Locate the cell with the specified text and output its (x, y) center coordinate. 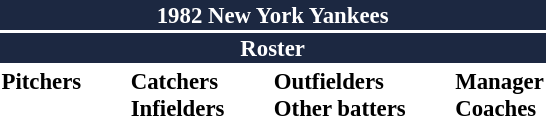
Roster (272, 48)
1982 New York Yankees (272, 15)
